Return [x, y] of the center of cell containing provided text 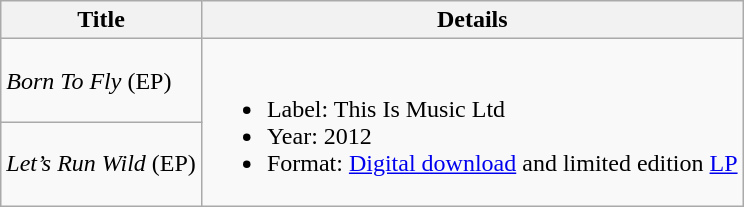
Born To Fly (EP) [102, 81]
Title [102, 20]
Let’s Run Wild (EP) [102, 164]
Label: This Is Music LtdYear: 2012Format: Digital download and limited edition LP [472, 122]
Details [472, 20]
